Extract the [X, Y] coordinate from the center of the cell holding the provided text.  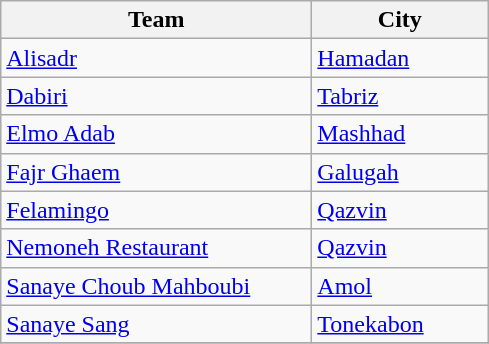
City [400, 20]
Elmo Adab [156, 134]
Alisadr [156, 58]
Nemoneh Restaurant [156, 248]
Dabiri [156, 96]
Felamingo [156, 210]
Team [156, 20]
Sanaye Choub Mahboubi [156, 286]
Fajr Ghaem [156, 172]
Amol [400, 286]
Tonekabon [400, 324]
Hamadan [400, 58]
Sanaye Sang [156, 324]
Galugah [400, 172]
Mashhad [400, 134]
Tabriz [400, 96]
